From the cell containing the given text, extract its center point as [x, y] coordinate. 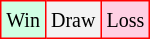
Win [24, 20]
Loss [126, 20]
Draw [72, 20]
